Output the [x, y] coordinate of the center of the cell containing the given text.  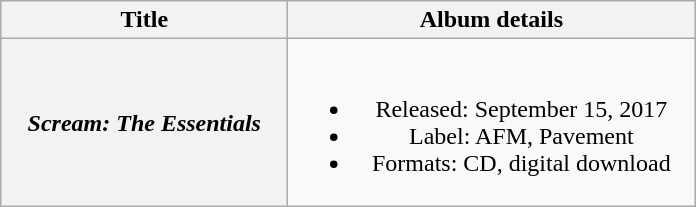
Scream: The Essentials [144, 122]
Title [144, 20]
Album details [492, 20]
Released: September 15, 2017Label: AFM, PavementFormats: CD, digital download [492, 122]
